Return the [X, Y] coordinate for the center point of the cell that contains the specified text.  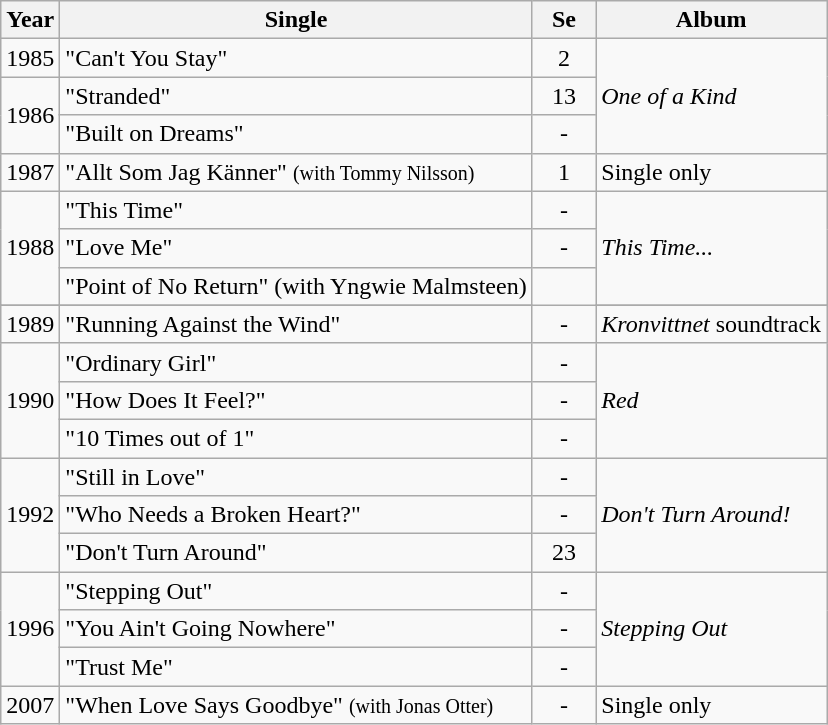
23 [564, 553]
Kronvittnet soundtrack [712, 324]
"Stranded" [296, 96]
1989 [30, 324]
1985 [30, 58]
"Can't You Stay" [296, 58]
"Stepping Out" [296, 591]
2 [564, 58]
Year [30, 20]
"Still in Love" [296, 477]
"Trust Me" [296, 667]
1987 [30, 172]
Album [712, 20]
1990 [30, 400]
"Point of No Return" (with Yngwie Malmsteen) [296, 286]
"Who Needs a Broken Heart?" [296, 515]
"Don't Turn Around" [296, 553]
Single [296, 20]
One of a Kind [712, 96]
2007 [30, 705]
13 [564, 96]
1986 [30, 115]
1988 [30, 248]
"Built on Dreams" [296, 134]
1 [564, 172]
"Allt Som Jag Känner" (with Tommy Nilsson) [296, 172]
1992 [30, 515]
"10 Times out of 1" [296, 438]
Red [712, 400]
"How Does It Feel?" [296, 400]
"Running Against the Wind" [296, 324]
"When Love Says Goodbye" (with Jonas Otter) [296, 705]
"Love Me" [296, 248]
Stepping Out [712, 629]
This Time... [712, 248]
Don't Turn Around! [712, 515]
"This Time" [296, 210]
"Ordinary Girl" [296, 362]
Se [564, 20]
"You Ain't Going Nowhere" [296, 629]
1996 [30, 629]
